For the text-containing cell, return its midpoint in [x, y] coordinate format. 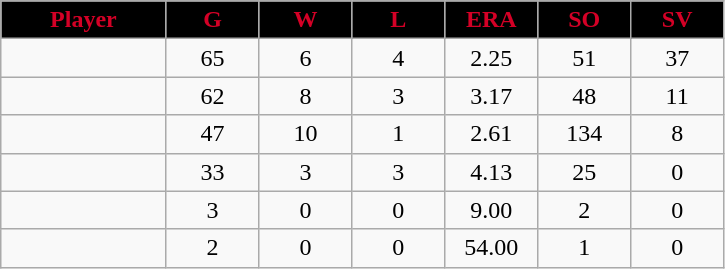
33 [212, 172]
L [398, 20]
10 [306, 134]
Player [84, 20]
65 [212, 58]
SV [678, 20]
11 [678, 96]
9.00 [492, 210]
4.13 [492, 172]
37 [678, 58]
62 [212, 96]
6 [306, 58]
25 [584, 172]
51 [584, 58]
G [212, 20]
4 [398, 58]
2.25 [492, 58]
134 [584, 134]
47 [212, 134]
3.17 [492, 96]
W [306, 20]
SO [584, 20]
ERA [492, 20]
2.61 [492, 134]
54.00 [492, 248]
48 [584, 96]
